From the cell containing the given text, extract its center point as [X, Y] coordinate. 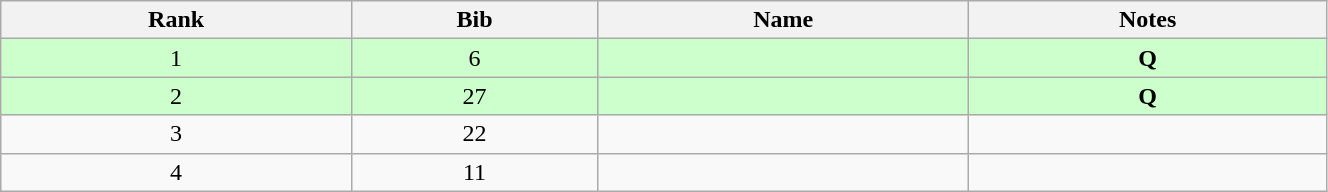
6 [474, 58]
4 [176, 172]
3 [176, 134]
Bib [474, 20]
27 [474, 96]
Name [784, 20]
Rank [176, 20]
11 [474, 172]
Notes [1148, 20]
2 [176, 96]
1 [176, 58]
22 [474, 134]
